Return the [x, y] coordinate for the center point of the cell that contains the specified text.  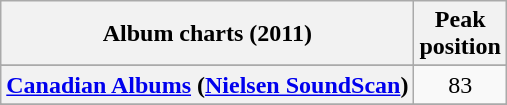
83 [460, 85]
Album charts (2011) [208, 34]
Canadian Albums (Nielsen SoundScan) [208, 85]
Peakposition [460, 34]
